From the cell containing the given text, extract its center point as (x, y) coordinate. 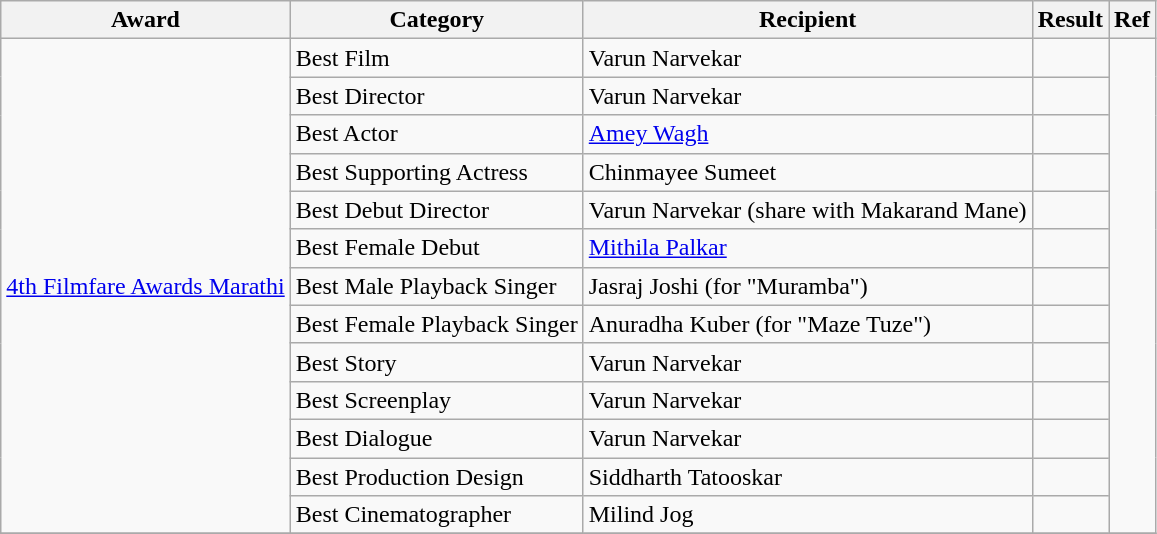
Best Debut Director (436, 210)
Best Director (436, 96)
Award (146, 20)
Best Story (436, 362)
Mithila Palkar (808, 248)
Result (1070, 20)
Ref (1132, 20)
4th Filmfare Awards Marathi (146, 286)
Best Screenplay (436, 400)
Best Supporting Actress (436, 172)
Chinmayee Sumeet (808, 172)
Best Actor (436, 134)
Best Production Design (436, 477)
Milind Jog (808, 515)
Category (436, 20)
Amey Wagh (808, 134)
Siddharth Tatooskar (808, 477)
Varun Narvekar (share with Makarand Mane) (808, 210)
Jasraj Joshi (for "Muramba") (808, 286)
Best Male Playback Singer (436, 286)
Best Dialogue (436, 438)
Best Cinematographer (436, 515)
Anuradha Kuber (for "Maze Tuze") (808, 324)
Best Female Playback Singer (436, 324)
Recipient (808, 20)
Best Film (436, 58)
Best Female Debut (436, 248)
